Capture the cell that displays the provided text and extract its [x, y] central coordinate. 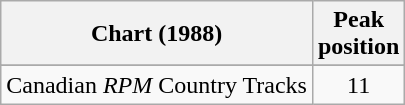
11 [358, 85]
Canadian RPM Country Tracks [157, 85]
Peakposition [358, 34]
Chart (1988) [157, 34]
